Return [x, y] of the center of cell containing provided text 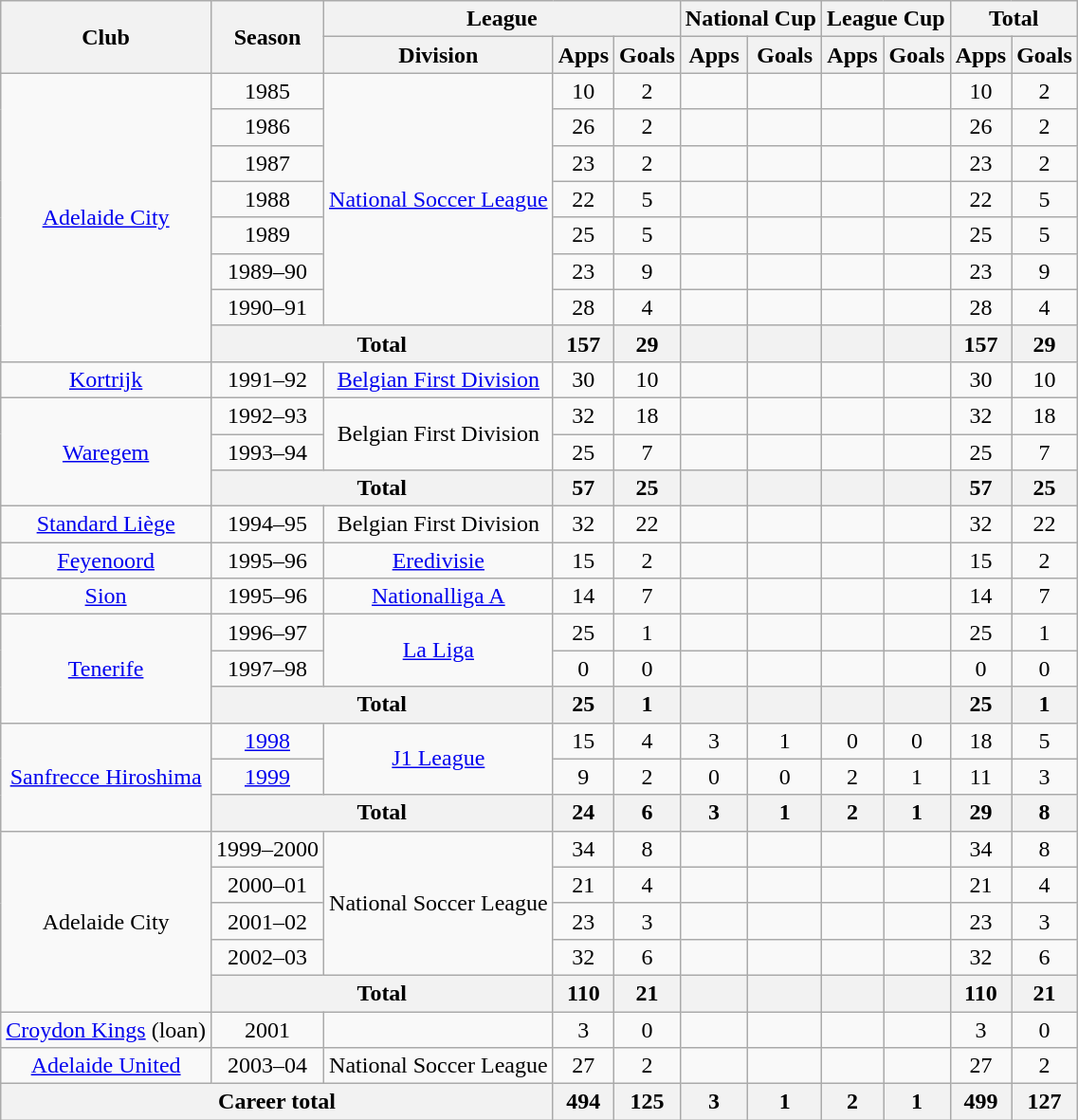
1992–93 [267, 415]
Career total [277, 1102]
1989 [267, 235]
1997–98 [267, 669]
Sanfrecce Hiroshima [106, 777]
1985 [267, 91]
2001 [267, 1029]
2000–01 [267, 885]
Eredivisie [439, 560]
League Cup [886, 19]
1988 [267, 199]
J1 League [439, 759]
Tenerife [106, 669]
1990–91 [267, 307]
1989–90 [267, 271]
Croydon Kings (loan) [106, 1029]
1993–94 [267, 452]
1991–92 [267, 379]
Season [267, 37]
127 [1045, 1102]
1999 [267, 777]
1986 [267, 127]
Feyenoord [106, 560]
11 [980, 777]
Club [106, 37]
125 [648, 1102]
Adelaide United [106, 1066]
1996–97 [267, 633]
1999–2000 [267, 849]
Waregem [106, 451]
Division [439, 55]
2003–04 [267, 1066]
499 [980, 1102]
Standard Liège [106, 524]
Sion [106, 597]
2001–02 [267, 921]
24 [583, 813]
494 [583, 1102]
2002–03 [267, 957]
1994–95 [267, 524]
1998 [267, 741]
National Cup [751, 19]
Nationalliga A [439, 597]
1987 [267, 163]
Kortrijk [106, 379]
League [502, 19]
La Liga [439, 651]
